Output the [X, Y] coordinate of the center of the cell containing the given text.  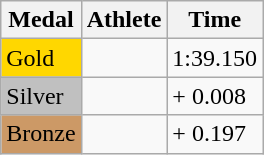
+ 0.197 [215, 134]
Time [215, 20]
Gold [41, 58]
Athlete [124, 20]
Medal [41, 20]
+ 0.008 [215, 96]
Bronze [41, 134]
1:39.150 [215, 58]
Silver [41, 96]
